Provide the [x, y] coordinate of the cell's center where the given text is located.  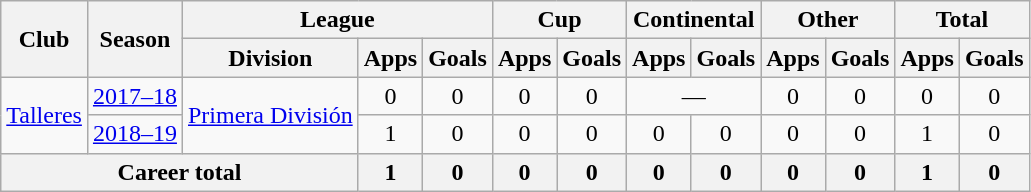
Division [270, 58]
Other [828, 20]
Cup [559, 20]
Career total [180, 172]
2018–19 [134, 134]
— [694, 96]
Total [962, 20]
Primera División [270, 115]
Talleres [44, 115]
Continental [694, 20]
Season [134, 39]
Club [44, 39]
2017–18 [134, 96]
League [337, 20]
